Output the (X, Y) coordinate of the center of the cell containing the given text.  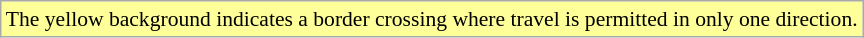
The yellow background indicates a border crossing where travel is permitted in only one direction. (432, 19)
